Return the (x, y) coordinate for the center point of the cell that contains the specified text.  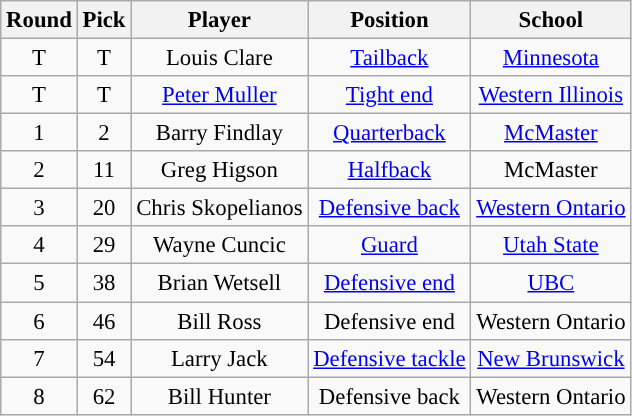
Chris Skopelianos (220, 208)
5 (39, 283)
Larry Jack (220, 358)
Tailback (390, 58)
3 (39, 208)
20 (104, 208)
Peter Muller (220, 95)
New Brunswick (551, 358)
4 (39, 245)
11 (104, 170)
Quarterback (390, 133)
Barry Findlay (220, 133)
62 (104, 396)
Defensive tackle (390, 358)
6 (39, 321)
Tight end (390, 95)
7 (39, 358)
Round (39, 20)
UBC (551, 283)
Pick (104, 20)
1 (39, 133)
Bill Hunter (220, 396)
Western Illinois (551, 95)
Greg Higson (220, 170)
Wayne Cuncic (220, 245)
29 (104, 245)
54 (104, 358)
Position (390, 20)
8 (39, 396)
Brian Wetsell (220, 283)
38 (104, 283)
46 (104, 321)
School (551, 20)
Player (220, 20)
Minnesota (551, 58)
Guard (390, 245)
Bill Ross (220, 321)
Utah State (551, 245)
Louis Clare (220, 58)
Halfback (390, 170)
